Identify which cell holds the provided text, then report its (X, Y) central coordinate. 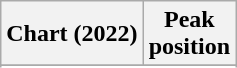
Peakposition (189, 34)
Chart (2022) (72, 34)
